Extract the (X, Y) coordinate from the center of the cell holding the provided text.  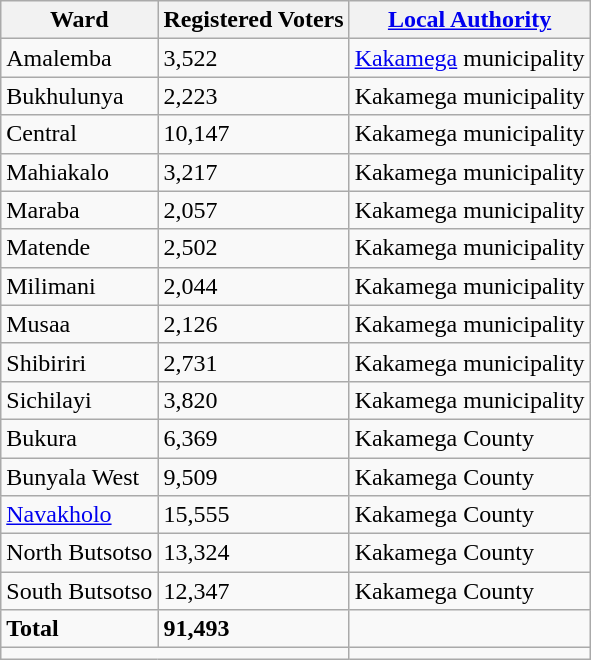
Central (80, 134)
Sichilayi (80, 400)
Mahiakalo (80, 172)
3,820 (254, 400)
Bukura (80, 438)
2,057 (254, 210)
9,509 (254, 477)
Musaa (80, 324)
2,126 (254, 324)
Navakholo (80, 515)
2,502 (254, 248)
Bukhulunya (80, 96)
Milimani (80, 286)
2,731 (254, 362)
Ward (80, 20)
Local Authority (470, 20)
Maraba (80, 210)
2,223 (254, 96)
12,347 (254, 591)
3,217 (254, 172)
2,044 (254, 286)
Total (80, 629)
Amalemba (80, 58)
Shibiriri (80, 362)
91,493 (254, 629)
6,369 (254, 438)
Matende (80, 248)
South Butsotso (80, 591)
15,555 (254, 515)
Registered Voters (254, 20)
North Butsotso (80, 553)
Bunyala West (80, 477)
10,147 (254, 134)
13,324 (254, 553)
3,522 (254, 58)
